Detect which cell encompasses the target text, then output its [x, y] center coordinate. 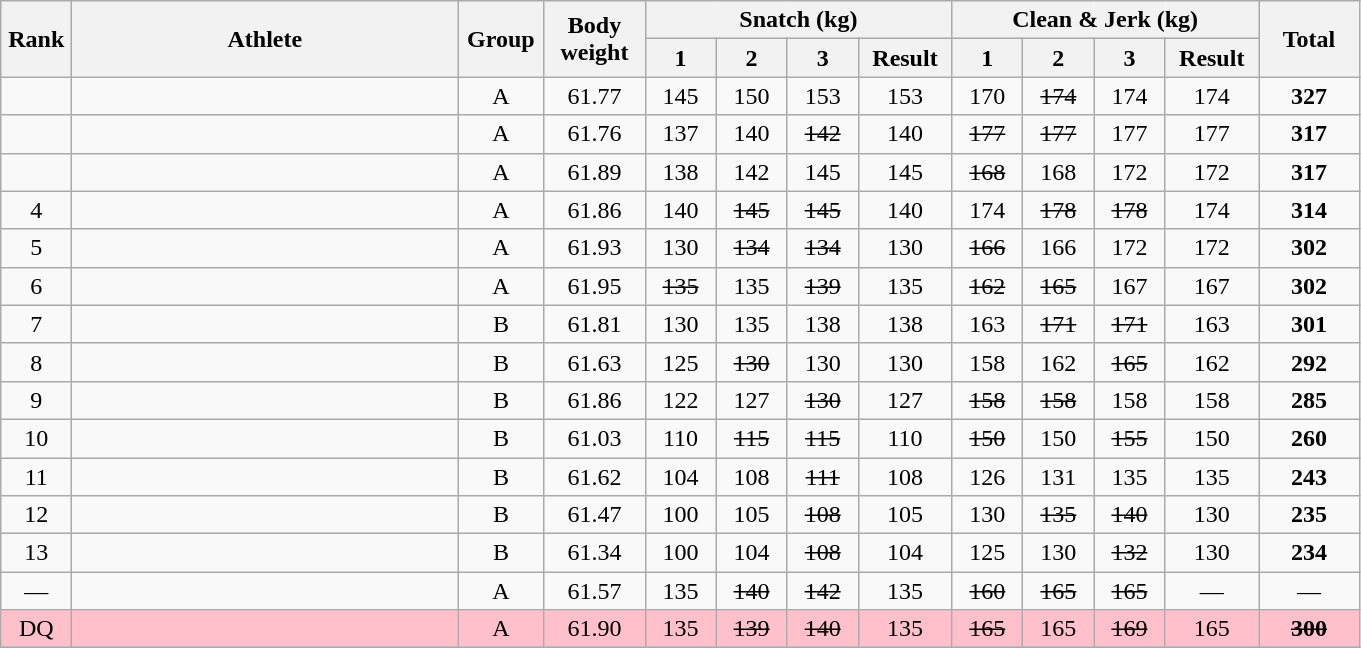
9 [36, 400]
61.34 [594, 553]
314 [1308, 210]
61.90 [594, 629]
61.89 [594, 172]
Total [1308, 39]
300 [1308, 629]
61.63 [594, 362]
169 [1130, 629]
6 [36, 286]
5 [36, 248]
Snatch (kg) [798, 20]
301 [1308, 324]
160 [988, 591]
12 [36, 515]
170 [988, 96]
292 [1308, 362]
61.76 [594, 134]
61.77 [594, 96]
111 [822, 477]
Athlete [265, 39]
260 [1308, 438]
10 [36, 438]
Body weight [594, 39]
8 [36, 362]
243 [1308, 477]
Group [501, 39]
285 [1308, 400]
61.62 [594, 477]
13 [36, 553]
61.93 [594, 248]
235 [1308, 515]
327 [1308, 96]
131 [1058, 477]
61.03 [594, 438]
137 [680, 134]
61.95 [594, 286]
61.57 [594, 591]
132 [1130, 553]
155 [1130, 438]
Clean & Jerk (kg) [1106, 20]
4 [36, 210]
Rank [36, 39]
11 [36, 477]
61.47 [594, 515]
7 [36, 324]
126 [988, 477]
DQ [36, 629]
234 [1308, 553]
61.81 [594, 324]
122 [680, 400]
